Return the (X, Y) coordinate for the center point of the cell that contains the specified text.  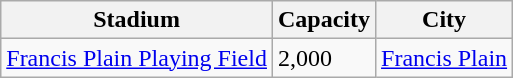
2,000 (324, 58)
Francis Plain Playing Field (137, 58)
Stadium (137, 20)
City (444, 20)
Francis Plain (444, 58)
Capacity (324, 20)
